For the text-containing cell, return its midpoint in (x, y) coordinate format. 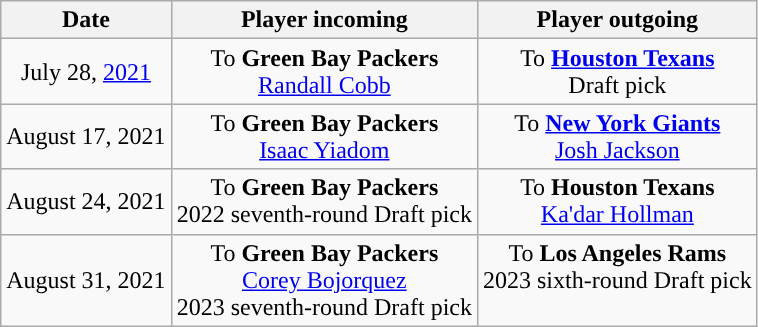
To Houston TexansDraft pick (617, 72)
Date (86, 20)
To New York GiantsJosh Jackson (617, 136)
To Green Bay Packers2022 seventh-round Draft pick (324, 202)
To Los Angeles Rams2023 sixth-round Draft pick (617, 280)
August 17, 2021 (86, 136)
August 24, 2021 (86, 202)
To Green Bay PackersIsaac Yiadom (324, 136)
Player outgoing (617, 20)
Player incoming (324, 20)
To Green Bay PackersRandall Cobb (324, 72)
July 28, 2021 (86, 72)
To Houston TexansKa'dar Hollman (617, 202)
August 31, 2021 (86, 280)
To Green Bay PackersCorey Bojorquez2023 seventh-round Draft pick (324, 280)
